From the cell containing the given text, extract its center point as [X, Y] coordinate. 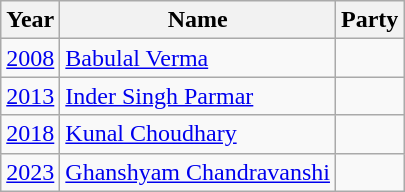
Year [30, 20]
Ghanshyam Chandravanshi [198, 172]
2013 [30, 96]
Party [369, 20]
Babulal Verma [198, 58]
2018 [30, 134]
2023 [30, 172]
Name [198, 20]
2008 [30, 58]
Inder Singh Parmar [198, 96]
Kunal Choudhary [198, 134]
